Locate the cell with the specified text and output its [x, y] center coordinate. 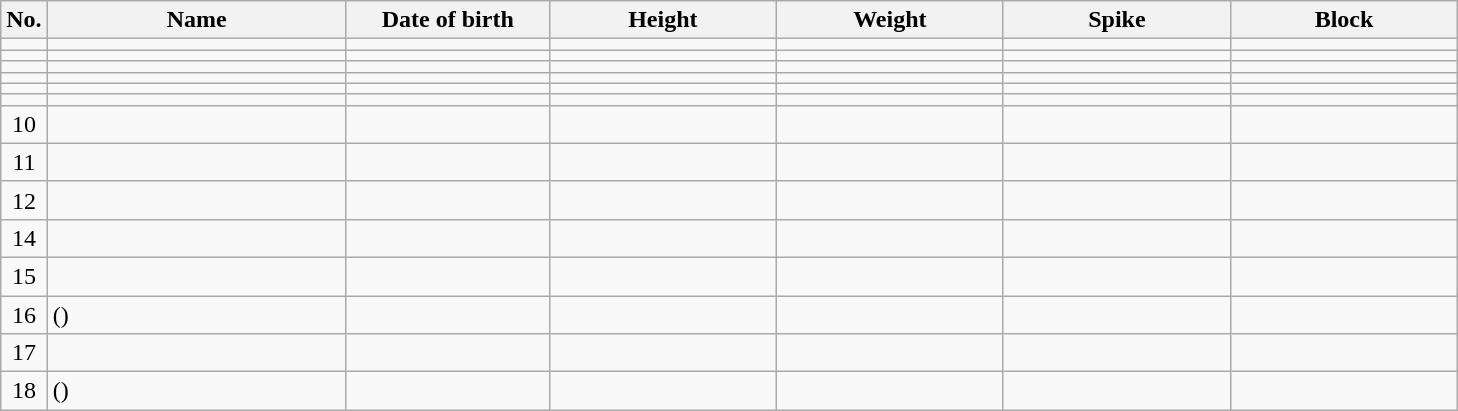
10 [24, 124]
18 [24, 391]
Weight [890, 20]
Spike [1116, 20]
Block [1344, 20]
Name [196, 20]
Date of birth [448, 20]
12 [24, 200]
15 [24, 276]
No. [24, 20]
14 [24, 238]
Height [662, 20]
11 [24, 162]
16 [24, 315]
17 [24, 353]
